Identify which cell holds the provided text, then report its (x, y) central coordinate. 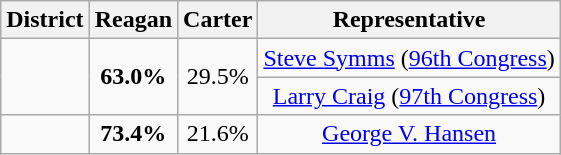
Reagan (133, 20)
21.6% (218, 134)
Larry Craig (97th Congress) (409, 96)
George V. Hansen (409, 134)
Steve Symms (96th Congress) (409, 58)
29.5% (218, 77)
Representative (409, 20)
63.0% (133, 77)
Carter (218, 20)
District (45, 20)
73.4% (133, 134)
